Find where the given text appears and provide that cell's center as [x, y] coordinate. 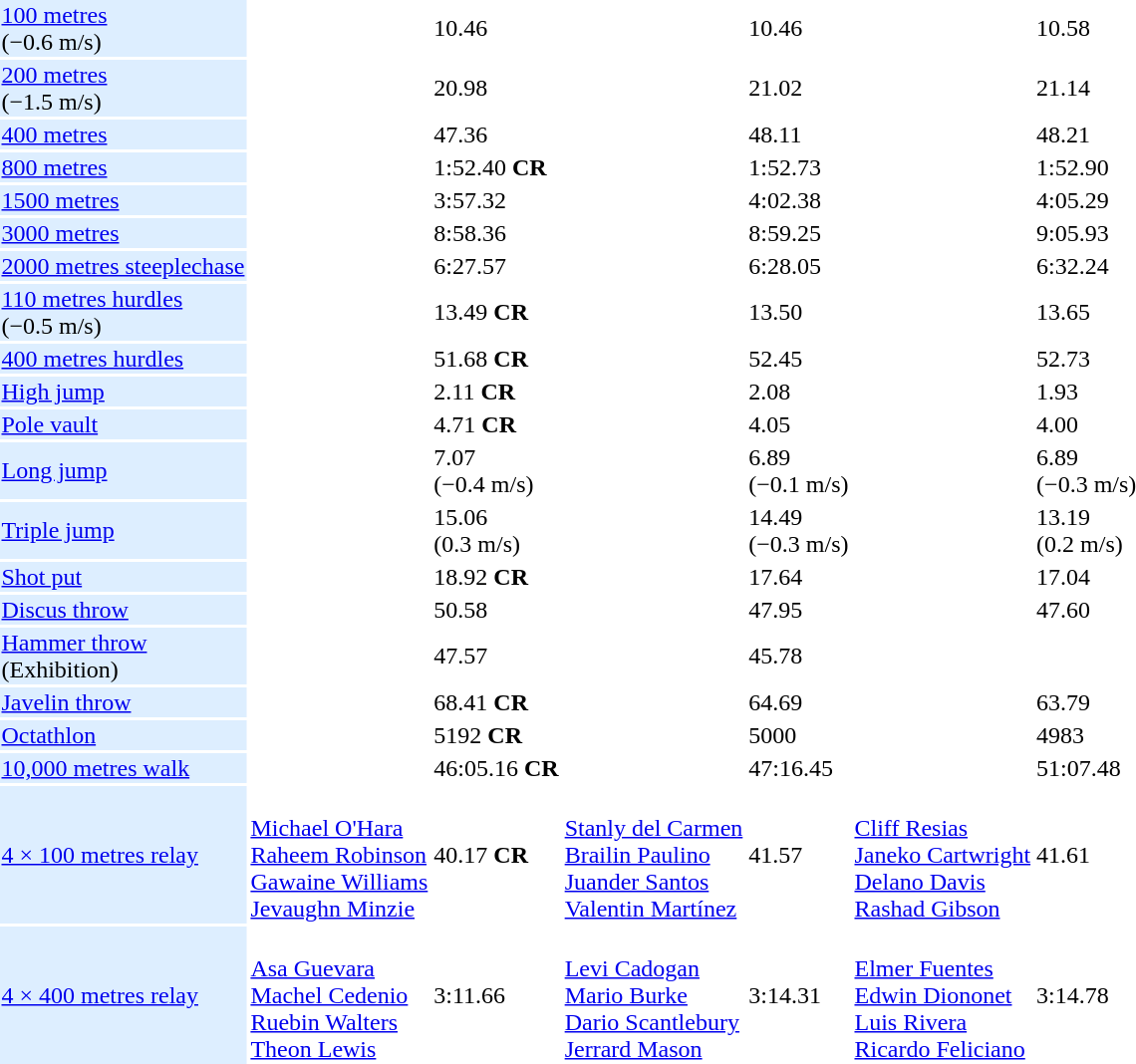
13.50 [799, 313]
6:28.05 [799, 266]
1500 metres [124, 200]
47.95 [799, 610]
68.41 CR [496, 702]
13.49 CR [496, 313]
4 × 100 metres relay [124, 855]
Long jump [124, 470]
3:11.66 [496, 995]
3:14.31 [799, 995]
47.36 [496, 134]
50.58 [496, 610]
47:16.45 [799, 768]
51.68 CR [496, 359]
4.05 [799, 424]
2.11 CR [496, 392]
4.71 CR [496, 424]
Discus throw [124, 610]
7.07 (−0.4 m/s) [496, 470]
110 metres hurdles (−0.5 m/s) [124, 313]
2000 metres steeplechase [124, 266]
Cliff Resias Janeko Cartwright Delano Davis Rashad Gibson [943, 855]
1:52.40 CR [496, 167]
Michael O'Hara Raheem Robinson Gawaine Williams Jevaughn Minzie [339, 855]
41.57 [799, 855]
Elmer Fuentes Edwin Diononet Luis Rivera Ricardo Feliciano [943, 995]
4 × 400 metres relay [124, 995]
1:52.73 [799, 167]
800 metres [124, 167]
400 metres [124, 134]
Shot put [124, 577]
8:58.36 [496, 233]
100 metres (−0.6 m/s) [124, 28]
20.98 [496, 88]
6.89 (−0.1 m/s) [799, 470]
17.64 [799, 577]
10,000 metres walk [124, 768]
Asa Guevara Machel Cedenio Ruebin Walters Theon Lewis [339, 995]
Stanly del Carmen Brailin Paulino Juander Santos Valentin Martínez [654, 855]
Levi Cadogan Mario Burke Dario Scantlebury Jerrard Mason [654, 995]
40.17 CR [496, 855]
3:57.32 [496, 200]
21.02 [799, 88]
Javelin throw [124, 702]
Triple jump [124, 530]
46:05.16 CR [496, 768]
52.45 [799, 359]
14.49 (−0.3 m/s) [799, 530]
Hammer throw (Exhibition) [124, 656]
Octathlon [124, 735]
47.57 [496, 656]
4:02.38 [799, 200]
3000 metres [124, 233]
2.08 [799, 392]
6:27.57 [496, 266]
18.92 CR [496, 577]
5192 CR [496, 735]
400 metres hurdles [124, 359]
8:59.25 [799, 233]
45.78 [799, 656]
High jump [124, 392]
64.69 [799, 702]
48.11 [799, 134]
Pole vault [124, 424]
5000 [799, 735]
15.06 (0.3 m/s) [496, 530]
200 metres (−1.5 m/s) [124, 88]
